Search for the cell housing the specified text and yield its [X, Y] center coordinate. 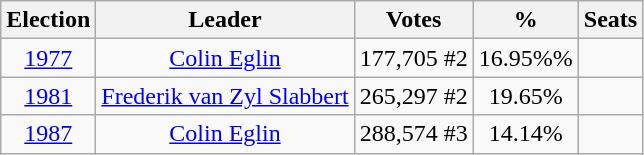
177,705 #2 [414, 58]
1981 [48, 96]
Frederik van Zyl Slabbert [225, 96]
1977 [48, 58]
Votes [414, 20]
% [526, 20]
1987 [48, 134]
Election [48, 20]
Seats [610, 20]
288,574 #3 [414, 134]
265,297 #2 [414, 96]
19.65% [526, 96]
Leader [225, 20]
16.95%% [526, 58]
14.14% [526, 134]
